Determine the (X, Y) coordinate at the center of the cell enclosing the given text.  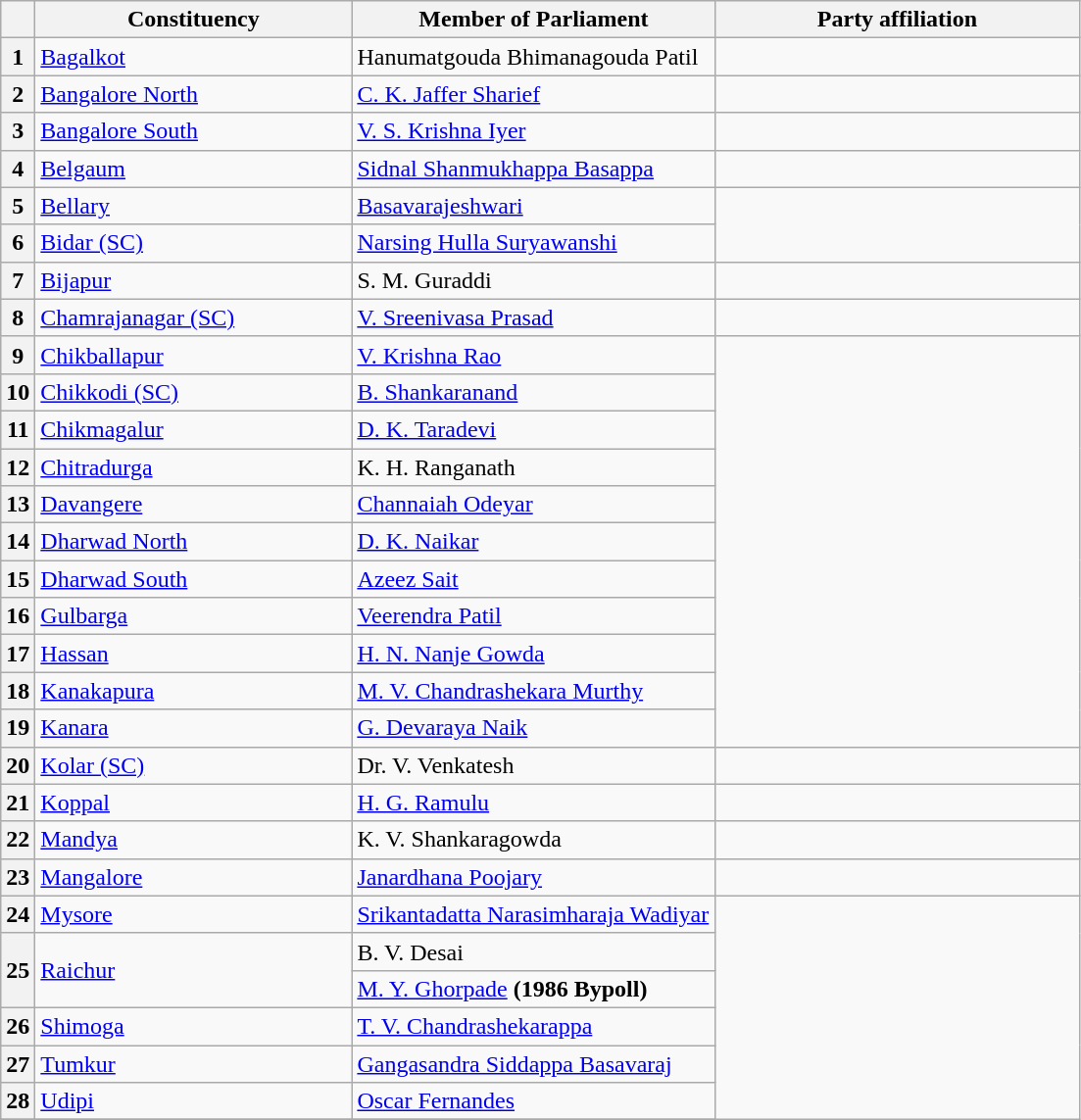
3 (18, 131)
9 (18, 355)
7 (18, 280)
Bagalkot (194, 57)
2 (18, 94)
Hanumatgouda Bhimanagouda Patil (533, 57)
Davangere (194, 505)
Bellary (194, 206)
K. V. Shankaragowda (533, 840)
G. Devaraya Naik (533, 728)
Mysore (194, 914)
S. M. Guraddi (533, 280)
10 (18, 392)
Kolar (SC) (194, 765)
Chitradurga (194, 467)
21 (18, 803)
5 (18, 206)
19 (18, 728)
Raichur (194, 970)
Bijapur (194, 280)
Mangalore (194, 877)
Shimoga (194, 1026)
Gangasandra Siddappa Basavaraj (533, 1063)
Gulbarga (194, 616)
Constituency (194, 20)
T. V. Chandrashekarappa (533, 1026)
Sidnal Shanmukhappa Basappa (533, 169)
Chikkodi (SC) (194, 392)
11 (18, 429)
M. V. Chandrashekara Murthy (533, 691)
1 (18, 57)
Chamrajanagar (SC) (194, 317)
Channaiah Odeyar (533, 505)
Member of Parliament (533, 20)
M. Y. Ghorpade (1986 Bypoll) (533, 989)
V. Krishna Rao (533, 355)
Tumkur (194, 1063)
14 (18, 542)
H. G. Ramulu (533, 803)
C. K. Jaffer Sharief (533, 94)
22 (18, 840)
D. K. Taradevi (533, 429)
Hassan (194, 654)
Azeez Sait (533, 579)
Veerendra Patil (533, 616)
Srikantadatta Narasimharaja Wadiyar (533, 914)
28 (18, 1101)
B. V. Desai (533, 951)
Dharwad North (194, 542)
Mandya (194, 840)
13 (18, 505)
Party affiliation (898, 20)
26 (18, 1026)
Bangalore North (194, 94)
25 (18, 970)
15 (18, 579)
V. Sreenivasa Prasad (533, 317)
H. N. Nanje Gowda (533, 654)
K. H. Ranganath (533, 467)
B. Shankaranand (533, 392)
Chikballapur (194, 355)
Oscar Fernandes (533, 1101)
Bangalore South (194, 131)
Koppal (194, 803)
17 (18, 654)
Basavarajeshwari (533, 206)
20 (18, 765)
Dharwad South (194, 579)
12 (18, 467)
Chikmagalur (194, 429)
V. S. Krishna Iyer (533, 131)
Kanakapura (194, 691)
4 (18, 169)
18 (18, 691)
24 (18, 914)
D. K. Naikar (533, 542)
Udipi (194, 1101)
16 (18, 616)
Narsing Hulla Suryawanshi (533, 243)
27 (18, 1063)
8 (18, 317)
Janardhana Poojary (533, 877)
Dr. V. Venkatesh (533, 765)
Kanara (194, 728)
23 (18, 877)
Bidar (SC) (194, 243)
Belgaum (194, 169)
6 (18, 243)
